Detect which cell encompasses the target text, then output its (x, y) center coordinate. 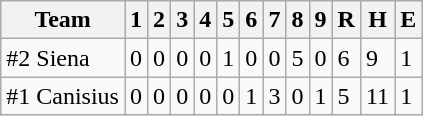
8 (298, 20)
E (408, 20)
R (346, 20)
7 (274, 20)
H (377, 20)
2 (160, 20)
4 (206, 20)
11 (377, 96)
#2 Siena (63, 58)
#1 Canisius (63, 96)
Team (63, 20)
